Search for the cell housing the specified text and yield its [x, y] center coordinate. 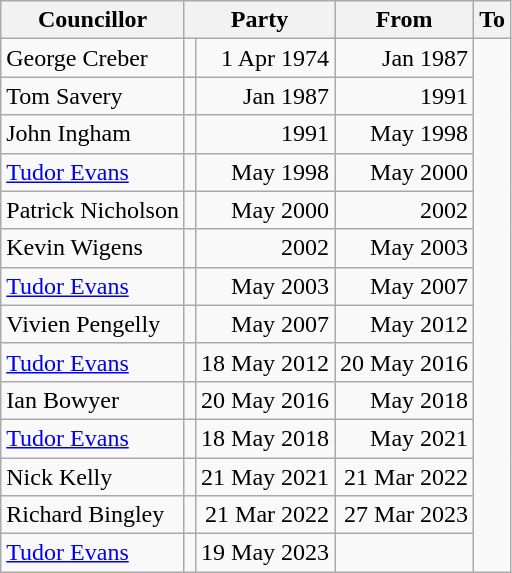
John Ingham [93, 134]
27 Mar 2023 [404, 515]
18 May 2012 [266, 362]
19 May 2023 [266, 553]
May 2021 [404, 438]
Tom Savery [93, 96]
Ian Bowyer [93, 400]
From [404, 20]
21 May 2021 [266, 477]
1 Apr 1974 [266, 58]
Councillor [93, 20]
Richard Bingley [93, 515]
Nick Kelly [93, 477]
18 May 2018 [266, 438]
Patrick Nicholson [93, 210]
George Creber [93, 58]
May 2018 [404, 400]
To [492, 20]
Vivien Pengelly [93, 324]
Party [259, 20]
May 2012 [404, 324]
Kevin Wigens [93, 248]
